Find where the given text appears and provide that cell's center as (x, y) coordinate. 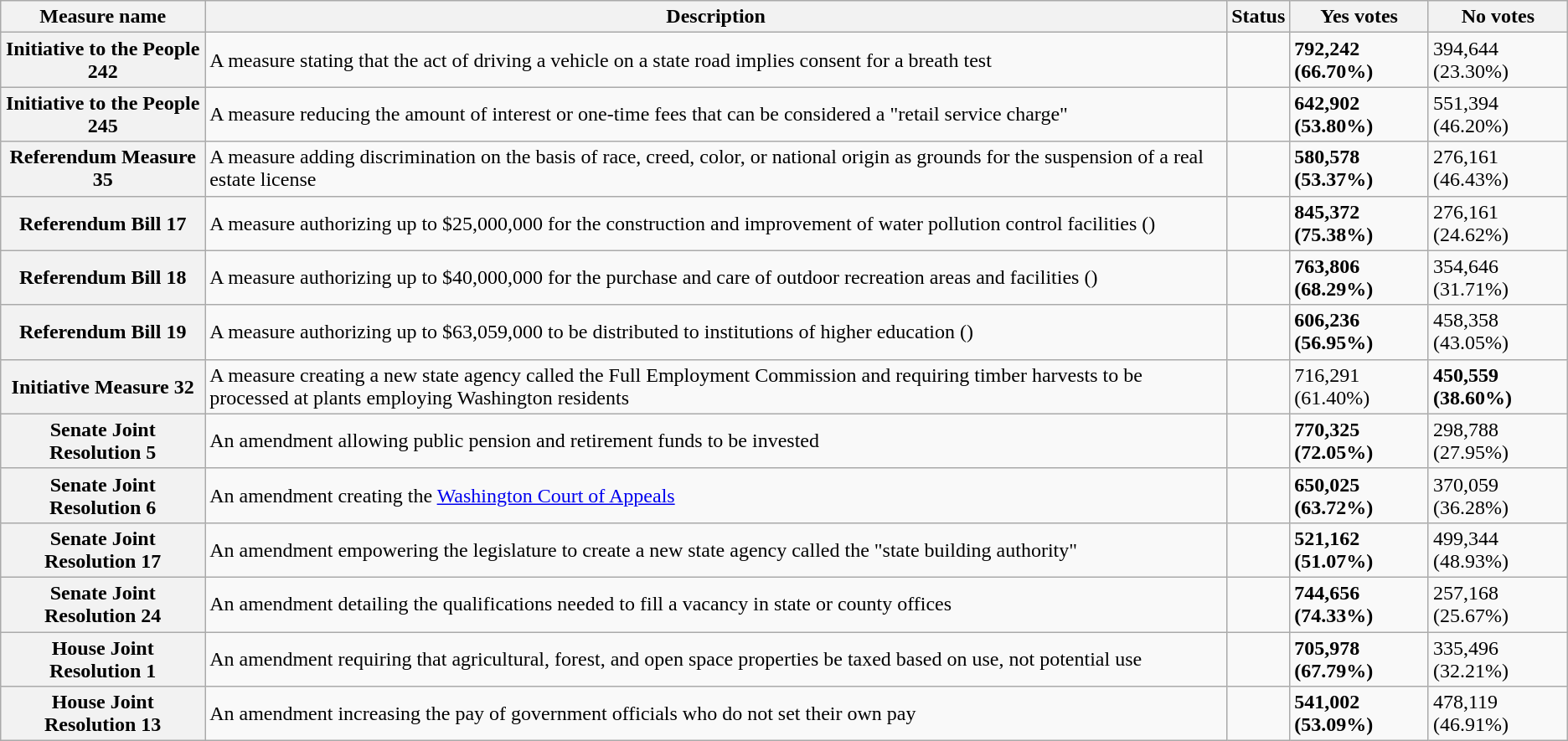
298,788 (27.95%) (1498, 440)
House Joint Resolution 1 (103, 658)
Initiative Measure 32 (103, 387)
354,646 (31.71%) (1498, 278)
A measure reducing the amount of interest or one-time fees that can be considered a "retail service charge" (716, 114)
580,578 (53.37%) (1359, 169)
An amendment detailing the qualifications needed to fill a vacancy in state or county offices (716, 605)
Initiative to the People 242 (103, 60)
845,372 (75.38%) (1359, 223)
An amendment creating the Washington Court of Appeals (716, 496)
716,291 (61.40%) (1359, 387)
A measure authorizing up to $25,000,000 for the construction and improvement of water pollution control facilities () (716, 223)
478,119 (46.91%) (1498, 713)
335,496 (32.21%) (1498, 658)
Initiative to the People 245 (103, 114)
A measure adding discrimination on the basis of race, creed, color, or national origin as grounds for the suspension of a real estate license (716, 169)
499,344 (48.93%) (1498, 549)
A measure authorizing up to $63,059,000 to be distributed to institutions of higher education () (716, 332)
770,325 (72.05%) (1359, 440)
A measure authorizing up to $40,000,000 for the purchase and care of outdoor recreation areas and facilities () (716, 278)
No votes (1498, 17)
Referendum Bill 17 (103, 223)
705,978 (67.79%) (1359, 658)
450,559 (38.60%) (1498, 387)
792,242 (66.70%) (1359, 60)
541,002 (53.09%) (1359, 713)
Yes votes (1359, 17)
An amendment requiring that agricultural, forest, and open space properties be taxed based on use, not potential use (716, 658)
An amendment empowering the legislature to create a new state agency called the "state building authority" (716, 549)
Status (1258, 17)
521,162 (51.07%) (1359, 549)
370,059 (36.28%) (1498, 496)
An amendment increasing the pay of government officials who do not set their own pay (716, 713)
551,394 (46.20%) (1498, 114)
Description (716, 17)
Senate Joint Resolution 6 (103, 496)
A measure stating that the act of driving a vehicle on a state road implies consent for a breath test (716, 60)
458,358 (43.05%) (1498, 332)
257,168 (25.67%) (1498, 605)
Measure name (103, 17)
276,161 (24.62%) (1498, 223)
Senate Joint Resolution 5 (103, 440)
House Joint Resolution 13 (103, 713)
Senate Joint Resolution 24 (103, 605)
606,236 (56.95%) (1359, 332)
Referendum Measure 35 (103, 169)
394,644 (23.30%) (1498, 60)
Referendum Bill 19 (103, 332)
763,806 (68.29%) (1359, 278)
Referendum Bill 18 (103, 278)
650,025 (63.72%) (1359, 496)
744,656 (74.33%) (1359, 605)
An amendment allowing public pension and retirement funds to be invested (716, 440)
276,161 (46.43%) (1498, 169)
642,902 (53.80%) (1359, 114)
Senate Joint Resolution 17 (103, 549)
